Extract the [x, y] coordinate from the center of the cell holding the provided text.  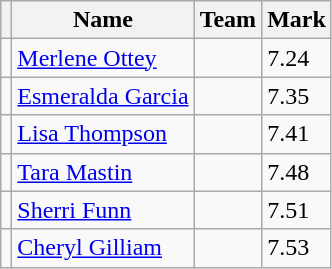
7.24 [297, 58]
Cheryl Gilliam [103, 248]
Esmeralda Garcia [103, 96]
7.41 [297, 134]
Merlene Ottey [103, 58]
Lisa Thompson [103, 134]
Name [103, 20]
7.53 [297, 248]
7.48 [297, 172]
7.35 [297, 96]
7.51 [297, 210]
Sherri Funn [103, 210]
Tara Mastin [103, 172]
Mark [297, 20]
Team [228, 20]
